Extract the (X, Y) coordinate from the center of the cell holding the provided text.  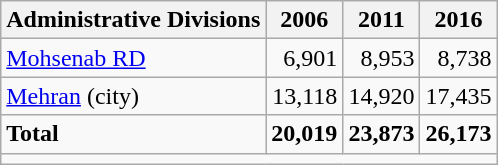
Mehran (city) (134, 96)
6,901 (304, 58)
13,118 (304, 96)
23,873 (382, 134)
Total (134, 134)
8,738 (458, 58)
Mohsenab RD (134, 58)
17,435 (458, 96)
Administrative Divisions (134, 20)
2011 (382, 20)
2006 (304, 20)
14,920 (382, 96)
2016 (458, 20)
26,173 (458, 134)
20,019 (304, 134)
8,953 (382, 58)
